Find where the given text appears and provide that cell's center as [x, y] coordinate. 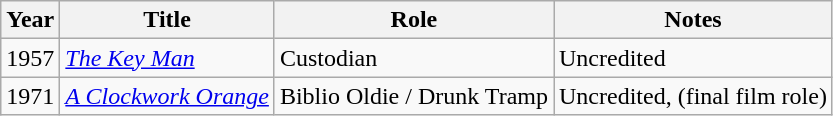
Uncredited [694, 58]
Uncredited, (final film role) [694, 96]
1957 [30, 58]
Title [168, 20]
1971 [30, 96]
The Key Man [168, 58]
A Clockwork Orange [168, 96]
Year [30, 20]
Biblio Oldie / Drunk Tramp [414, 96]
Role [414, 20]
Custodian [414, 58]
Notes [694, 20]
